Scan for the cell matching the given text and deliver its [X, Y] coordinate at center. 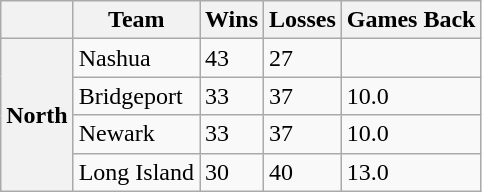
27 [303, 58]
43 [232, 58]
Games Back [411, 20]
Newark [136, 134]
Losses [303, 20]
13.0 [411, 172]
Team [136, 20]
Nashua [136, 58]
Long Island [136, 172]
40 [303, 172]
North [37, 115]
30 [232, 172]
Wins [232, 20]
Bridgeport [136, 96]
